Search for the cell housing the specified text and yield its (x, y) center coordinate. 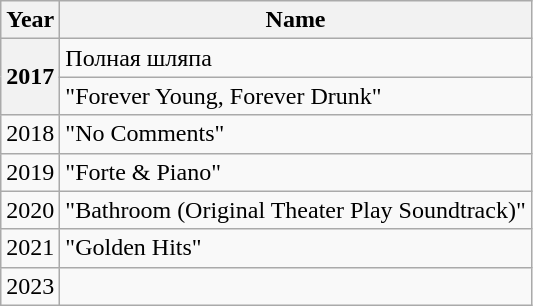
"Forte & Piano" (296, 172)
2023 (30, 286)
Year (30, 20)
"Forever Young, Forever Drunk" (296, 96)
Полная шляпа (296, 58)
2017 (30, 77)
2018 (30, 134)
2020 (30, 210)
"Golden Hits" (296, 248)
"No Comments" (296, 134)
2019 (30, 172)
"Bathroom (Original Theater Play Soundtrack)" (296, 210)
2021 (30, 248)
Name (296, 20)
